Scan for the cell matching the given text and deliver its (x, y) coordinate at center. 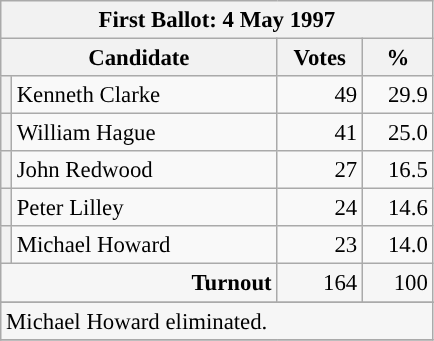
Kenneth Clarke (144, 95)
164 (320, 283)
49 (320, 95)
Michael Howard (144, 245)
24 (320, 208)
14.6 (398, 208)
Michael Howard eliminated. (217, 321)
Turnout (139, 283)
William Hague (144, 133)
Candidate (139, 58)
27 (320, 170)
Votes (320, 58)
23 (320, 245)
John Redwood (144, 170)
First Ballot: 4 May 1997 (217, 20)
25.0 (398, 133)
100 (398, 283)
% (398, 58)
29.9 (398, 95)
Peter Lilley (144, 208)
14.0 (398, 245)
16.5 (398, 170)
41 (320, 133)
